Identify which cell holds the provided text, then report its [X, Y] central coordinate. 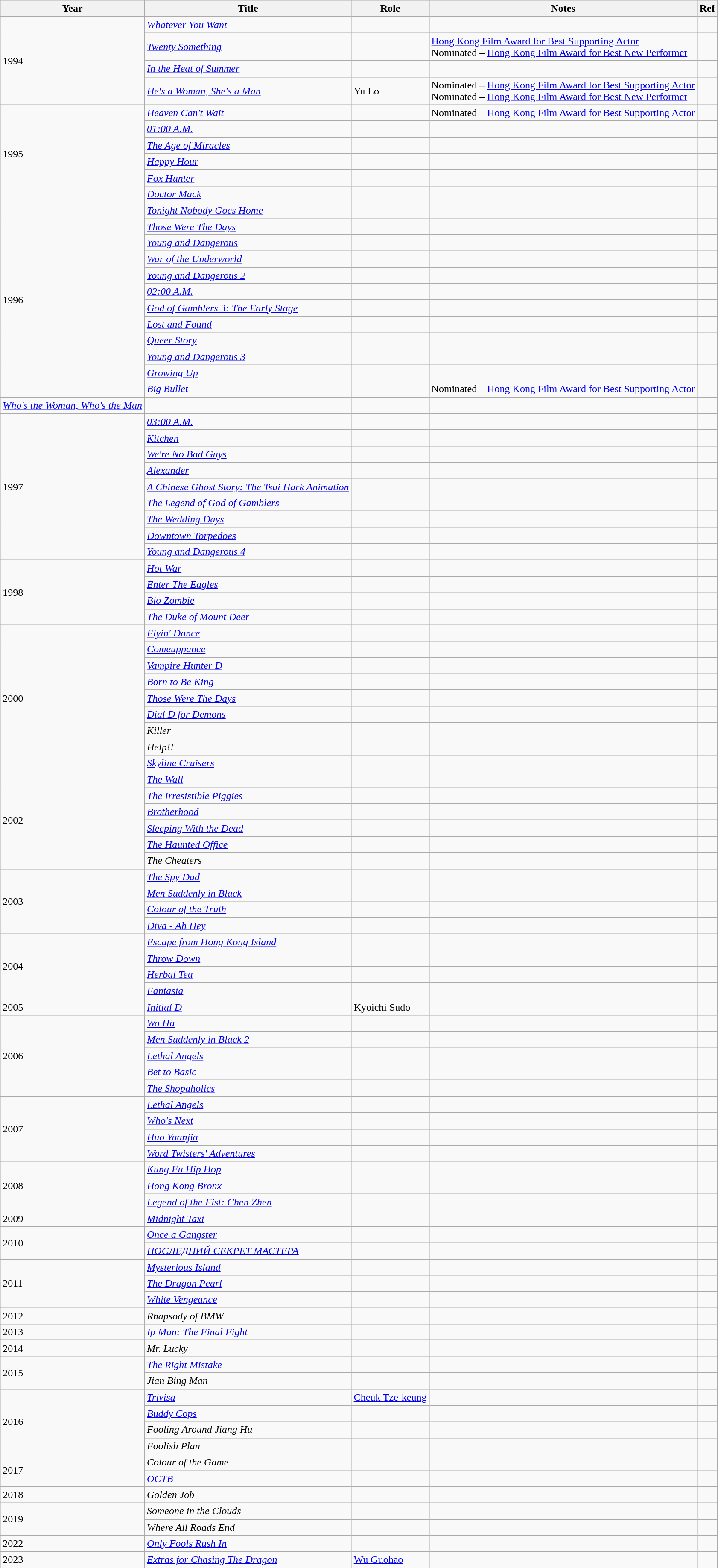
Fooling Around Jiang Hu [248, 1430]
Help!! [248, 747]
Extras for Chasing The Dragon [248, 1560]
Sleeping With the Dead [248, 828]
1994 [73, 61]
Hong Kong Bronx [248, 1186]
Cheuk Tze-keung [390, 1397]
Mysterious Island [248, 1267]
Hot War [248, 568]
The Dragon Pearl [248, 1284]
Twenty Something [248, 47]
2015 [73, 1373]
2002 [73, 820]
Skyline Cruisers [248, 763]
The Wall [248, 780]
Comeuppance [248, 649]
03:00 A.M. [248, 422]
2016 [73, 1421]
Growing Up [248, 373]
Wu Guohao [390, 1560]
2000 [73, 698]
Dial D for Demons [248, 714]
Word Twisters' Adventures [248, 1153]
Yu Lo [390, 91]
Young and Dangerous [248, 243]
Men Suddenly in Black 2 [248, 1040]
Wo Hu [248, 1023]
Queer Story [248, 340]
Born to Be King [248, 682]
Lost and Found [248, 324]
Bet to Basic [248, 1072]
2019 [73, 1519]
2010 [73, 1243]
Kyoichi Sudo [390, 1007]
1995 [73, 153]
Whatever You Want [248, 25]
2013 [73, 1332]
Fox Hunter [248, 178]
Once a Gangster [248, 1234]
2008 [73, 1186]
Initial D [248, 1007]
2022 [73, 1544]
Buddy Cops [248, 1413]
The Cheaters [248, 861]
2006 [73, 1056]
Herbal Tea [248, 974]
2012 [73, 1316]
Role [390, 9]
Enter The Eagles [248, 584]
ПОСЛЕДНИЙ СЕКРЕТ МАСТЕРА [248, 1251]
Heaven Can't Wait [248, 113]
Throw Down [248, 958]
The Haunted Office [248, 844]
Young and Dangerous 4 [248, 552]
Who's Next [248, 1121]
Golden Job [248, 1495]
2023 [73, 1560]
2005 [73, 1007]
Title [248, 9]
1996 [73, 300]
Young and Dangerous 2 [248, 275]
We're No Bad Guys [248, 454]
The Age of Miracles [248, 145]
Happy Hour [248, 161]
2003 [73, 901]
Doctor Mack [248, 194]
A Chinese Ghost Story: The Tsui Hark Animation [248, 487]
2018 [73, 1495]
He's a Woman, She's a Man [248, 91]
Trivisa [248, 1397]
1998 [73, 592]
White Vengeance [248, 1300]
The Spy Dad [248, 877]
Escape from Hong Kong Island [248, 942]
Flyin' Dance [248, 633]
The Right Mistake [248, 1365]
The Legend of God of Gamblers [248, 503]
2017 [73, 1470]
Rhapsody of BMW [248, 1316]
Diva - Ah Hey [248, 926]
Jian Bing Man [248, 1381]
Killer [248, 730]
OCTB [248, 1478]
Nominated – Hong Kong Film Award for Best Supporting ActorNominated – Hong Kong Film Award for Best New Performer [563, 91]
Brotherhood [248, 812]
2014 [73, 1348]
01:00 A.M. [248, 129]
Huo Yuanjia [248, 1137]
Kitchen [248, 438]
2004 [73, 966]
Vampire Hunter D [248, 665]
Fantasia [248, 991]
Legend of the Fist: Chen Zhen [248, 1202]
Hong Kong Film Award for Best Supporting ActorNominated – Hong Kong Film Award for Best New Performer [563, 47]
Alexander [248, 470]
The Irresistible Piggies [248, 796]
Big Bullet [248, 389]
Who's the Woman, Who's the Man [73, 405]
Kung Fu Hip Hop [248, 1169]
Ip Man: The Final Fight [248, 1332]
Year [73, 9]
2009 [73, 1218]
War of the Underworld [248, 259]
Foolish Plan [248, 1446]
Downtown Torpedoes [248, 536]
1997 [73, 487]
Young and Dangerous 3 [248, 357]
The Shopaholics [248, 1088]
The Duke of Mount Deer [248, 617]
2011 [73, 1284]
Tonight Nobody Goes Home [248, 210]
Where All Roads End [248, 1527]
God of Gamblers 3: The Early Stage [248, 308]
2007 [73, 1129]
In the Heat of Summer [248, 69]
Colour of the Game [248, 1462]
Ref [707, 9]
Midnight Taxi [248, 1218]
Colour of the Truth [248, 909]
Only Fools Rush In [248, 1544]
Someone in the Clouds [248, 1511]
02:00 A.M. [248, 292]
Mr. Lucky [248, 1348]
Notes [563, 9]
Bio Zombie [248, 601]
Men Suddenly in Black [248, 893]
The Wedding Days [248, 519]
